Capture the cell that displays the provided text and extract its [X, Y] central coordinate. 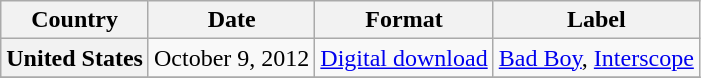
Format [404, 20]
Country [75, 20]
October 9, 2012 [231, 58]
Date [231, 20]
Label [596, 20]
Bad Boy, Interscope [596, 58]
Digital download [404, 58]
United States [75, 58]
